Return the (X, Y) coordinate for the center point of the cell that contains the specified text.  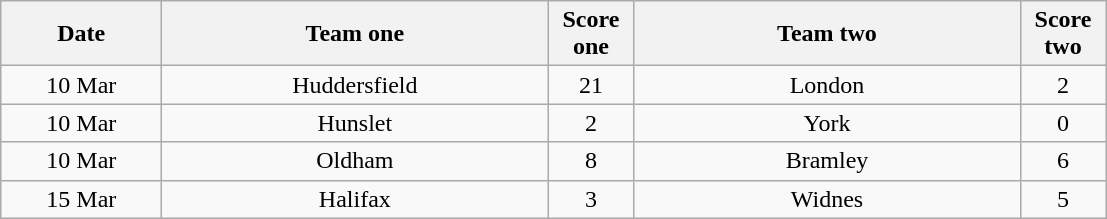
Date (82, 34)
Huddersfield (355, 85)
Score two (1063, 34)
Team one (355, 34)
Score one (591, 34)
8 (591, 161)
0 (1063, 123)
Team two (827, 34)
5 (1063, 199)
6 (1063, 161)
21 (591, 85)
Hunslet (355, 123)
Bramley (827, 161)
Oldham (355, 161)
York (827, 123)
Widnes (827, 199)
London (827, 85)
3 (591, 199)
15 Mar (82, 199)
Halifax (355, 199)
